Output the [X, Y] coordinate of the center of the cell containing the given text.  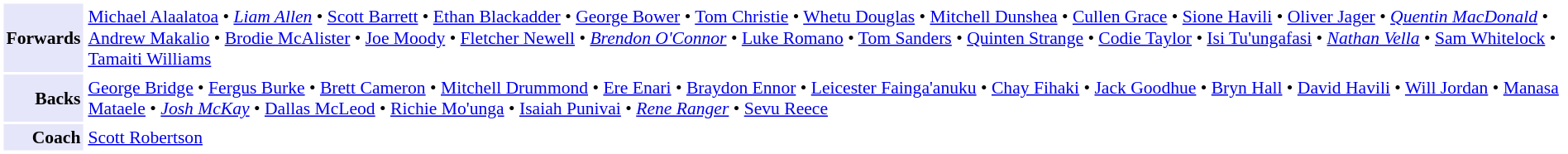
Forwards [43, 37]
Coach [43, 137]
Backs [43, 98]
Scott Robertson [825, 137]
